Pinpoint the cell where the given text exists, returning its (X, Y) midpoint coordinate. 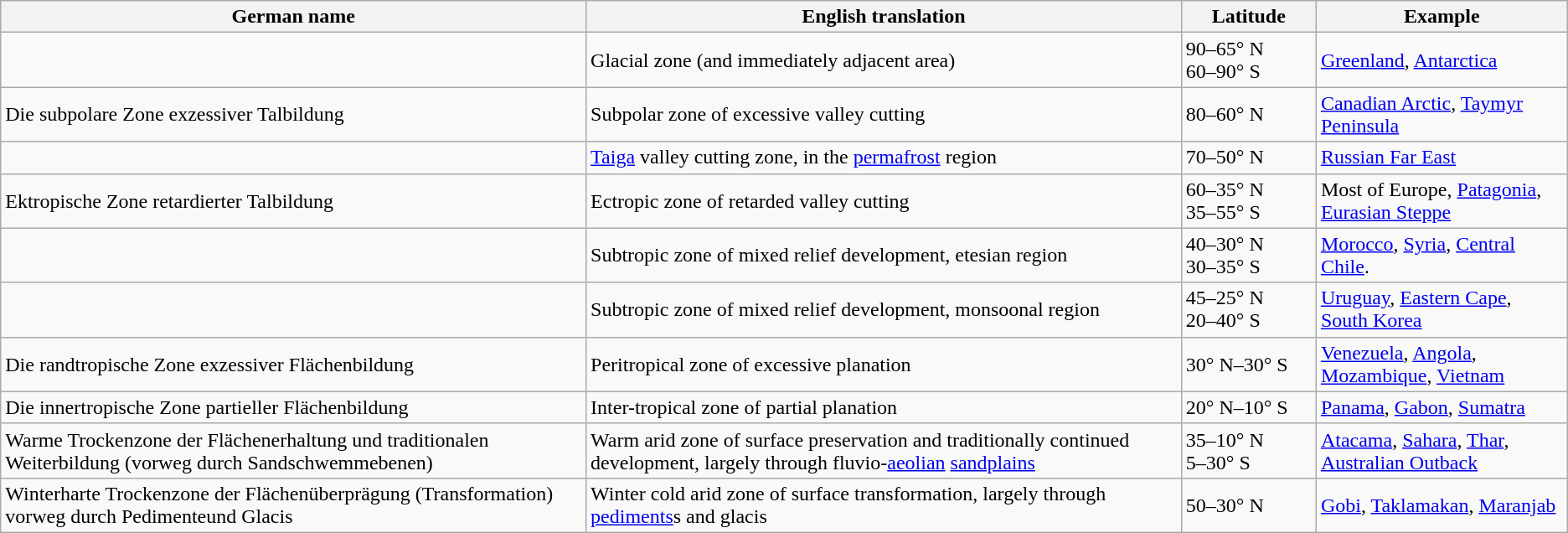
Die innertropische Zone partieller Flächenbildung (293, 407)
Winterharte Trockenzone der Flächenüberprägung (Transformation) vorweg durch Pedimenteund Glacis (293, 505)
Glacial zone (and immediately adjacent area) (885, 60)
60–35° N35–55° S (1248, 201)
Ektropische Zone retardierter Talbildung (293, 201)
40–30° N30–35° S (1248, 255)
45–25° N20–40° S (1248, 310)
Morocco, Syria, Central Chile. (1442, 255)
50–30° N (1248, 505)
German name (293, 17)
90–65° N60–90° S (1248, 60)
Subtropic zone of mixed relief development, monsoonal region (885, 310)
Canadian Arctic, Taymyr Peninsula (1442, 114)
Die randtropische Zone exzessiver Flächenbildung (293, 364)
Peritropical zone of excessive planation (885, 364)
Subtropic zone of mixed relief development, etesian region (885, 255)
Gobi, Taklamakan, Maranjab (1442, 505)
70–50° N (1248, 158)
Warme Trockenzone der Flächenerhaltung und traditionalen Weiterbildung (vorweg durch Sandschwemmebenen) (293, 451)
Ectropic zone of retarded valley cutting (885, 201)
35–10° N5–30° S (1248, 451)
Russian Far East (1442, 158)
Uruguay, Eastern Cape, South Korea (1442, 310)
Winter cold arid zone of surface transformation, largely through pedimentss and glacis (885, 505)
Inter-tropical zone of partial planation (885, 407)
20° N–10° S (1248, 407)
80–60° N (1248, 114)
Latitude (1248, 17)
Subpolar zone of excessive valley cutting (885, 114)
English translation (885, 17)
Example (1442, 17)
Warm arid zone of surface preservation and traditionally continued development, largely through fluvio-aeolian sandplains (885, 451)
Die subpolare Zone exzessiver Talbildung (293, 114)
30° N–30° S (1248, 364)
Atacama, Sahara, Thar, Australian Outback (1442, 451)
Venezuela, Angola, Mozambique, Vietnam (1442, 364)
Most of Europe, Patagonia, Eurasian Steppe (1442, 201)
Taiga valley cutting zone, in the permafrost region (885, 158)
Greenland, Antarctica (1442, 60)
Panama, Gabon, Sumatra (1442, 407)
